Find where the given text appears and provide that cell's center as [X, Y] coordinate. 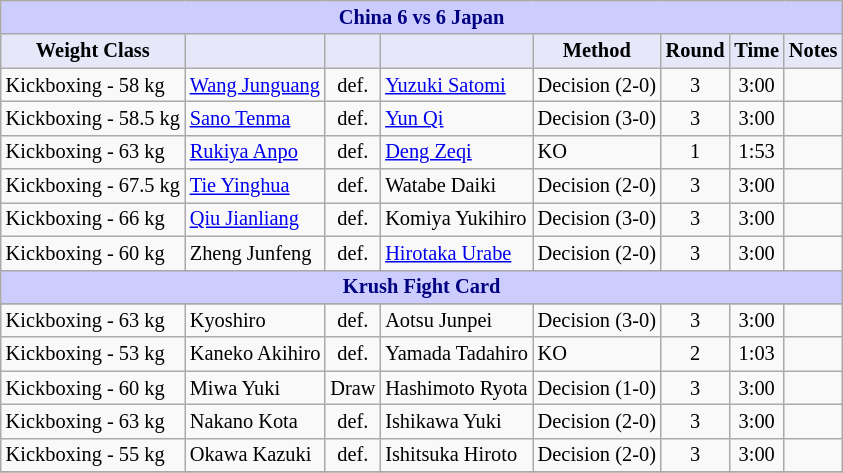
Yuzuki Satomi [456, 85]
Draw [352, 388]
Kickboxing - 53 kg [93, 354]
Sano Tenma [255, 118]
Rukiya Anpo [255, 152]
Deng Zeqi [456, 152]
Okawa Kazuki [255, 455]
China 6 vs 6 Japan [422, 17]
1:03 [756, 354]
Ishikawa Yuki [456, 421]
Hirotaka Urabe [456, 253]
Krush Fight Card [422, 287]
Komiya Yukihiro [456, 219]
Time [756, 51]
Notes [813, 51]
Qiu Jianliang [255, 219]
Kickboxing - 67.5 kg [93, 186]
Yun Qi [456, 118]
Kickboxing - 58.5 kg [93, 118]
Kyoshiro [255, 320]
Tie Yinghua [255, 186]
Kickboxing - 58 kg [93, 85]
Wang Junguang [255, 85]
Miwa Yuki [255, 388]
1:53 [756, 152]
1 [696, 152]
Watabe Daiki [456, 186]
Round [696, 51]
Yamada Tadahiro [456, 354]
Zheng Junfeng [255, 253]
Decision (1-0) [597, 388]
Ishitsuka Hiroto [456, 455]
Weight Class [93, 51]
Kickboxing - 66 kg [93, 219]
Kaneko Akihiro [255, 354]
2 [696, 354]
Aotsu Junpei [456, 320]
Kickboxing - 55 kg [93, 455]
Nakano Kota [255, 421]
Method [597, 51]
Hashimoto Ryota [456, 388]
